Locate the cell with the specified text and output its (x, y) center coordinate. 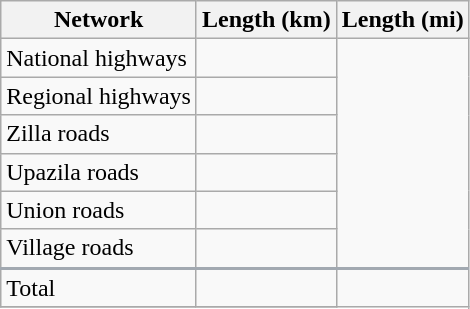
Regional highways (99, 96)
Union roads (99, 210)
Total (99, 288)
Length (km) (266, 20)
Village roads (99, 248)
Network (99, 20)
Zilla roads (99, 134)
National highways (99, 58)
Length (mi) (402, 20)
Upazila roads (99, 172)
